Provide the (X, Y) coordinate of the cell's center where the given text is located.  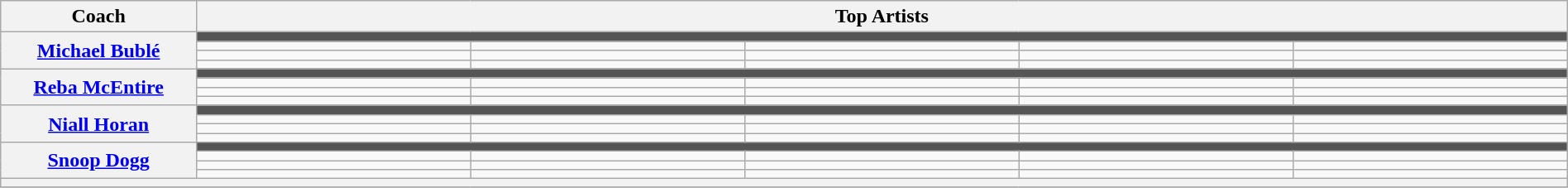
Top Artists (882, 17)
Niall Horan (99, 123)
Reba McEntire (99, 87)
Coach (99, 17)
Michael Bublé (99, 51)
Snoop Dogg (99, 161)
